Locate the cell with the specified text and output its (x, y) center coordinate. 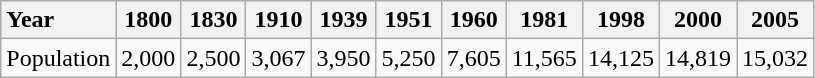
3,067 (278, 58)
Year (58, 20)
2005 (774, 20)
14,125 (620, 58)
1830 (214, 20)
1910 (278, 20)
1998 (620, 20)
14,819 (698, 58)
1951 (408, 20)
5,250 (408, 58)
2000 (698, 20)
1960 (474, 20)
1939 (344, 20)
2,000 (148, 58)
11,565 (544, 58)
3,950 (344, 58)
Population (58, 58)
1800 (148, 20)
15,032 (774, 58)
2,500 (214, 58)
1981 (544, 20)
7,605 (474, 58)
